Search for the cell housing the specified text and yield its [X, Y] center coordinate. 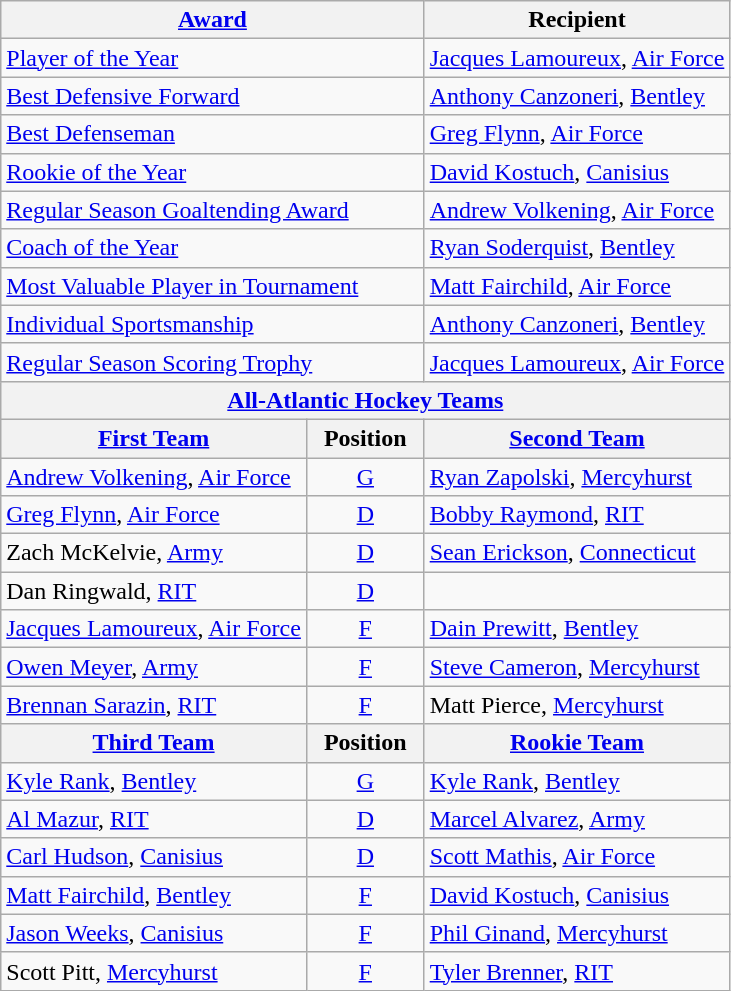
Rookie Team [577, 743]
Rookie of the Year [212, 172]
Bobby Raymond, RIT [577, 515]
Matt Pierce, Mercyhurst [577, 705]
All-Atlantic Hockey Teams [366, 400]
Ryan Soderquist, Bentley [577, 248]
Regular Season Scoring Trophy [212, 362]
Phil Ginand, Mercyhurst [577, 933]
Player of the Year [212, 58]
Best Defenseman [212, 134]
Jason Weeks, Canisius [154, 933]
Marcel Alvarez, Army [577, 819]
Recipient [577, 20]
Matt Fairchild, Bentley [154, 895]
Best Defensive Forward [212, 96]
Award [212, 20]
Scott Pitt, Mercyhurst [154, 971]
Zach McKelvie, Army [154, 553]
Second Team [577, 438]
Owen Meyer, Army [154, 667]
Individual Sportsmanship [212, 324]
Dan Ringwald, RIT [154, 591]
Carl Hudson, Canisius [154, 857]
Regular Season Goaltending Award [212, 210]
Ryan Zapolski, Mercyhurst [577, 477]
Dain Prewitt, Bentley [577, 629]
Brennan Sarazin, RIT [154, 705]
Al Mazur, RIT [154, 819]
Steve Cameron, Mercyhurst [577, 667]
Most Valuable Player in Tournament [212, 286]
First Team [154, 438]
Third Team [154, 743]
Matt Fairchild, Air Force [577, 286]
Scott Mathis, Air Force [577, 857]
Coach of the Year [212, 248]
Sean Erickson, Connecticut [577, 553]
Tyler Brenner, RIT [577, 971]
